Pinpoint the cell where the given text exists, returning its [x, y] midpoint coordinate. 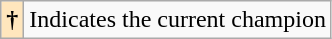
† [12, 20]
Indicates the current champion [178, 20]
